For the text-containing cell, return its midpoint in [x, y] coordinate format. 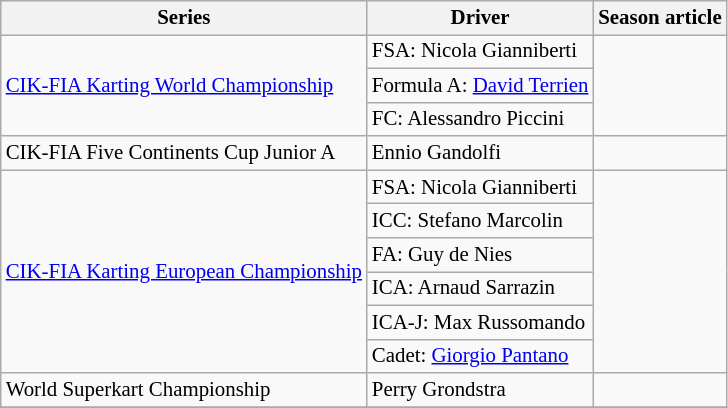
ICC: Stefano Marcolin [480, 221]
ICA: Arnaud Sarrazin [480, 288]
Series [184, 18]
CIK-FIA Karting World Championship [184, 85]
Driver [480, 18]
FA: Guy de Nies [480, 255]
Perry Grondstra [480, 390]
FC: Alessandro Piccini [480, 119]
CIK-FIA Karting European Championship [184, 272]
Ennio Gandolfi [480, 153]
Formula A: David Terrien [480, 85]
CIK-FIA Five Continents Cup Junior A [184, 153]
Cadet: Giorgio Pantano [480, 356]
ICA-J: Max Russomando [480, 322]
Season article [660, 18]
World Superkart Championship [184, 390]
